Return (X, Y) of the center of cell containing provided text 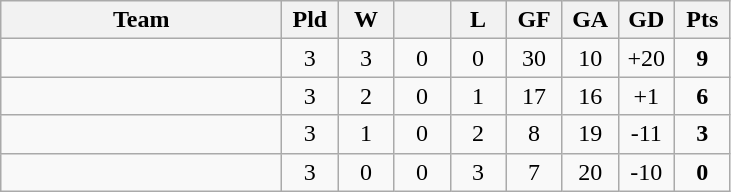
19 (590, 134)
17 (534, 96)
GD (646, 20)
GA (590, 20)
-11 (646, 134)
Pts (702, 20)
Team (142, 20)
6 (702, 96)
+20 (646, 58)
L (478, 20)
Pld (310, 20)
9 (702, 58)
16 (590, 96)
+1 (646, 96)
-10 (646, 172)
GF (534, 20)
10 (590, 58)
20 (590, 172)
7 (534, 172)
30 (534, 58)
8 (534, 134)
W (366, 20)
